Extract the (x, y) coordinate from the center of the cell holding the provided text.  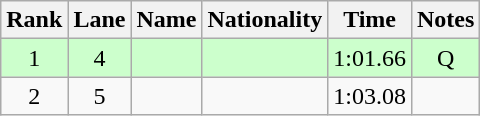
Notes (445, 20)
4 (100, 58)
2 (34, 96)
Nationality (265, 20)
5 (100, 96)
Lane (100, 20)
1:01.66 (370, 58)
1:03.08 (370, 96)
Q (445, 58)
Rank (34, 20)
Name (166, 20)
1 (34, 58)
Time (370, 20)
